Output the (X, Y) coordinate of the center of the cell containing the given text.  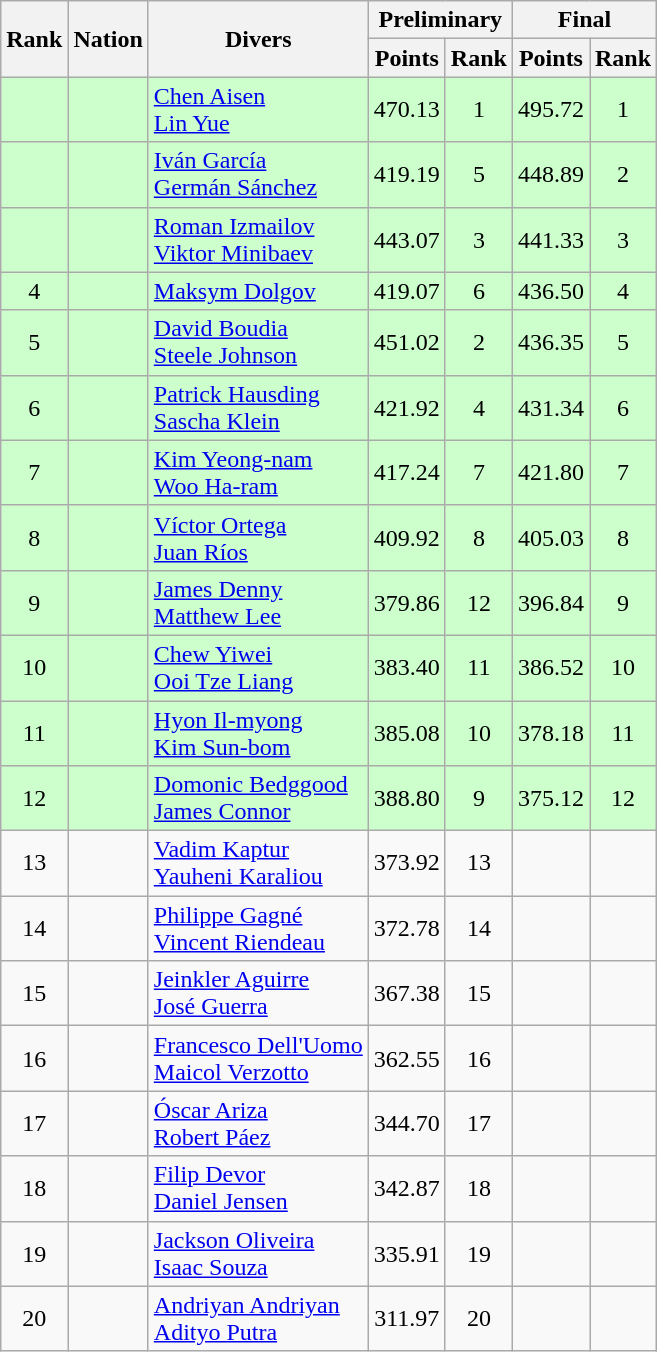
Jeinkler AguirreJosé Guerra (258, 994)
Óscar ArizaRobert Páez (258, 1124)
436.35 (550, 342)
311.97 (406, 1318)
Final (584, 20)
Nation (108, 39)
Domonic BedggoodJames Connor (258, 798)
James DennyMatthew Lee (258, 602)
367.38 (406, 994)
436.50 (550, 291)
495.72 (550, 110)
Víctor OrtegaJuan Ríos (258, 538)
Jackson OliveiraIsaac Souza (258, 1254)
470.13 (406, 110)
Preliminary (440, 20)
388.80 (406, 798)
372.78 (406, 928)
342.87 (406, 1188)
443.07 (406, 240)
Maksym Dolgov (258, 291)
386.52 (550, 668)
362.55 (406, 1058)
Iván GarcíaGermán Sánchez (258, 174)
375.12 (550, 798)
Kim Yeong-namWoo Ha-ram (258, 472)
Patrick HausdingSascha Klein (258, 408)
448.89 (550, 174)
Francesco Dell'UomoMaicol Verzotto (258, 1058)
344.70 (406, 1124)
419.07 (406, 291)
419.19 (406, 174)
421.92 (406, 408)
David BoudiaSteele Johnson (258, 342)
431.34 (550, 408)
385.08 (406, 732)
379.86 (406, 602)
Filip DevorDaniel Jensen (258, 1188)
396.84 (550, 602)
Roman IzmailovViktor Minibaev (258, 240)
Chen AisenLin Yue (258, 110)
378.18 (550, 732)
Andriyan AndriyanAdityo Putra (258, 1318)
Vadim KapturYauheni Karaliou (258, 864)
Chew YiweiOoi Tze Liang (258, 668)
405.03 (550, 538)
441.33 (550, 240)
Hyon Il-myongKim Sun-bom (258, 732)
421.80 (550, 472)
Philippe GagnéVincent Riendeau (258, 928)
383.40 (406, 668)
451.02 (406, 342)
335.91 (406, 1254)
Divers (258, 39)
409.92 (406, 538)
373.92 (406, 864)
417.24 (406, 472)
